Detect which cell encompasses the target text, then output its [x, y] center coordinate. 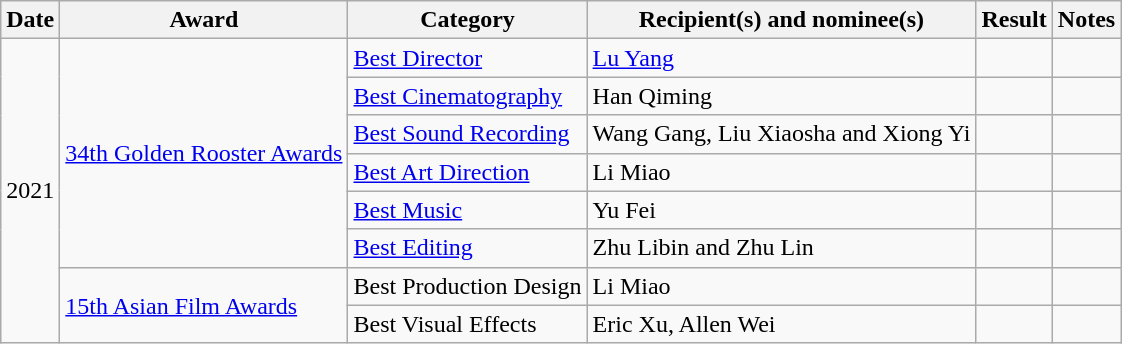
Award [204, 20]
Wang Gang, Liu Xiaosha and Xiong Yi [782, 134]
Recipient(s) and nominee(s) [782, 20]
Category [468, 20]
Best Sound Recording [468, 134]
Best Visual Effects [468, 324]
34th Golden Rooster Awards [204, 153]
Result [1014, 20]
Han Qiming [782, 96]
Best Music [468, 210]
Yu Fei [782, 210]
Eric Xu, Allen Wei [782, 324]
2021 [30, 191]
Best Cinematography [468, 96]
15th Asian Film Awards [204, 305]
Lu Yang [782, 58]
Best Art Direction [468, 172]
Notes [1086, 20]
Best Production Design [468, 286]
Date [30, 20]
Best Director [468, 58]
Best Editing [468, 248]
Zhu Libin and Zhu Lin [782, 248]
